Scan for the cell matching the given text and deliver its (x, y) coordinate at center. 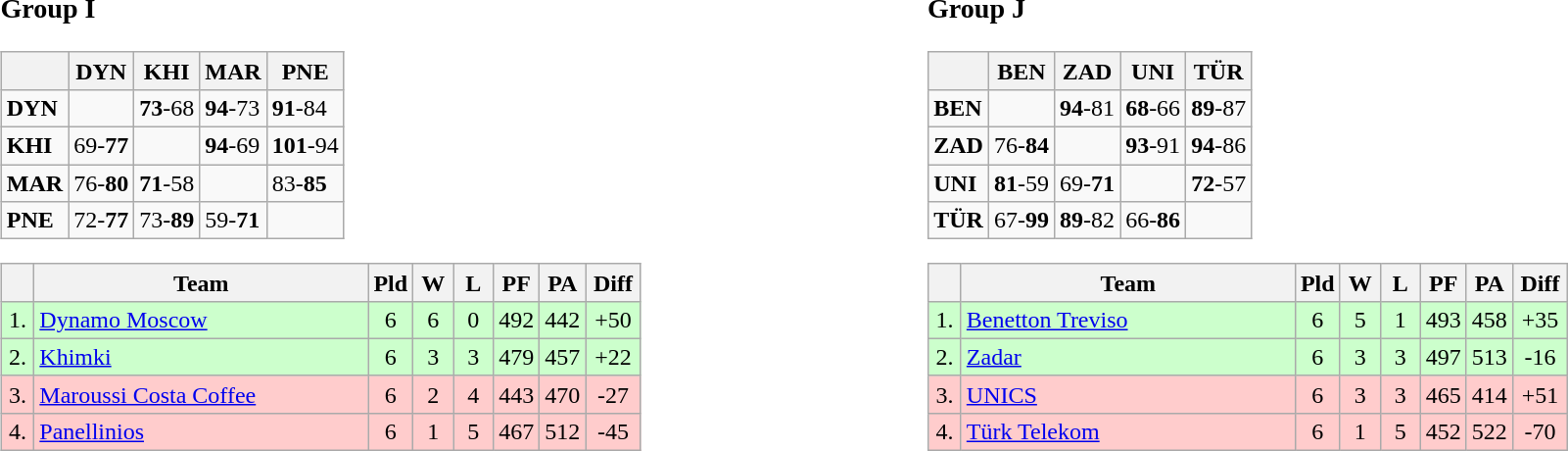
+51 (1540, 394)
73-89 (166, 221)
Benetton Treviso (1128, 320)
93-91 (1154, 146)
66-86 (1154, 221)
+22 (613, 357)
-16 (1540, 357)
0 (474, 320)
512 (562, 431)
Türk Telekom (1128, 431)
414 (1489, 394)
452 (1444, 431)
69-71 (1087, 183)
101-94 (306, 146)
89-82 (1087, 221)
94-73 (233, 108)
+50 (613, 320)
89-87 (1218, 108)
493 (1444, 320)
442 (562, 320)
76-80 (102, 183)
4 (474, 394)
UNICS (1128, 394)
470 (562, 394)
522 (1489, 431)
76-84 (1021, 146)
69-77 (102, 146)
457 (562, 357)
443 (517, 394)
Maroussi Costa Coffee (202, 394)
2 (433, 394)
71-58 (166, 183)
467 (517, 431)
497 (1444, 357)
Zadar (1128, 357)
458 (1489, 320)
91-84 (306, 108)
Dynamo Moscow (202, 320)
-70 (1540, 431)
59-71 (233, 221)
Panellinios (202, 431)
+35 (1540, 320)
-27 (613, 394)
81-59 (1021, 183)
72-57 (1218, 183)
94-69 (233, 146)
465 (1444, 394)
-45 (613, 431)
Khimki (202, 357)
68-66 (1154, 108)
479 (517, 357)
73-68 (166, 108)
94-86 (1218, 146)
67-99 (1021, 221)
94-81 (1087, 108)
72-77 (102, 221)
83-85 (306, 183)
513 (1489, 357)
492 (517, 320)
